Return the [X, Y] coordinate for the center point of the cell that contains the specified text.  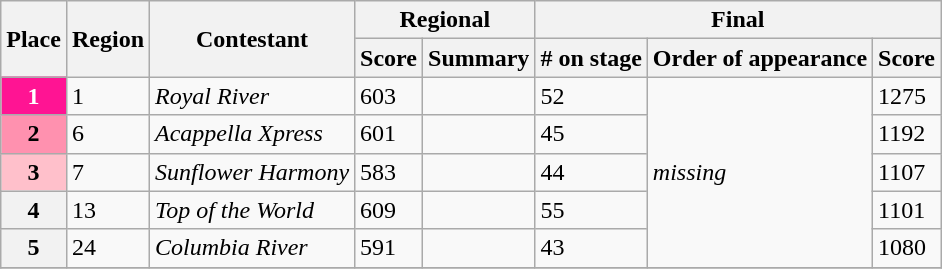
13 [108, 210]
7 [108, 172]
43 [591, 248]
Columbia River [252, 248]
55 [591, 210]
missing [760, 172]
Royal River [252, 96]
Final [738, 20]
1275 [907, 96]
4 [34, 210]
3 [34, 172]
Place [34, 39]
1080 [907, 248]
Region [108, 39]
45 [591, 134]
2 [34, 134]
603 [389, 96]
Sunflower Harmony [252, 172]
591 [389, 248]
Summary [479, 58]
44 [591, 172]
24 [108, 248]
Regional [445, 20]
1107 [907, 172]
583 [389, 172]
# on stage [591, 58]
52 [591, 96]
Acappella Xpress [252, 134]
601 [389, 134]
Contestant [252, 39]
Order of appearance [760, 58]
Top of the World [252, 210]
5 [34, 248]
609 [389, 210]
1192 [907, 134]
6 [108, 134]
1101 [907, 210]
